Output the [x, y] coordinate of the center of the cell containing the given text.  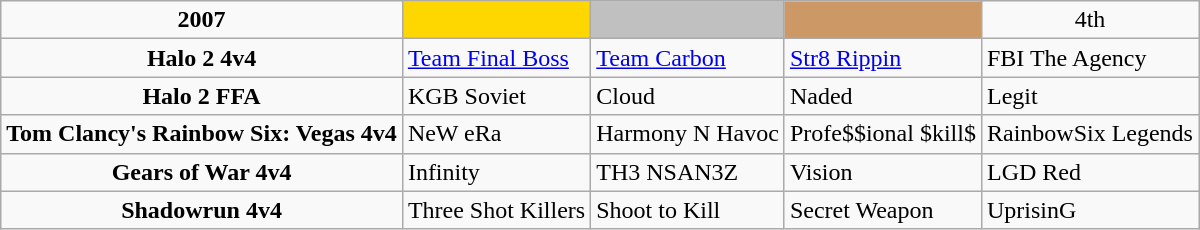
Str8 Rippin [882, 58]
UprisinG [1090, 210]
Vision [882, 172]
Halo 2 FFA [202, 96]
Legit [1090, 96]
RainbowSix Legends [1090, 134]
LGD Red [1090, 172]
Team Final Boss [496, 58]
Halo 2 4v4 [202, 58]
Three Shot Killers [496, 210]
Cloud [688, 96]
Shadowrun 4v4 [202, 210]
Team Carbon [688, 58]
Shoot to Kill [688, 210]
Secret Weapon [882, 210]
NeW eRa [496, 134]
Gears of War 4v4 [202, 172]
Profe$$ional $kill$ [882, 134]
Tom Clancy's Rainbow Six: Vegas 4v4 [202, 134]
Naded [882, 96]
KGB Soviet [496, 96]
2007 [202, 20]
TH3 NSAN3Z [688, 172]
FBI The Agency [1090, 58]
Infinity [496, 172]
4th [1090, 20]
Harmony N Havoc [688, 134]
